Return (x, y) of the center of cell containing provided text 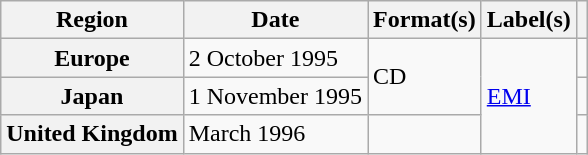
Date (275, 20)
Region (92, 20)
Europe (92, 58)
United Kingdom (92, 134)
March 1996 (275, 134)
1 November 1995 (275, 96)
Label(s) (528, 20)
CD (425, 77)
Format(s) (425, 20)
Japan (92, 96)
EMI (528, 96)
2 October 1995 (275, 58)
